Identify which cell holds the provided text, then report its [x, y] central coordinate. 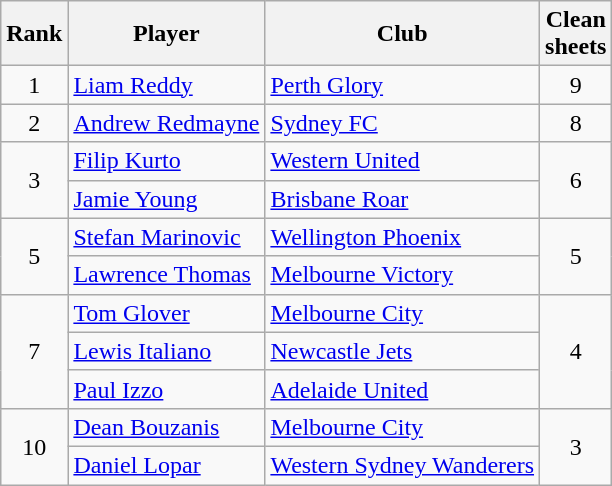
8 [576, 123]
Melbourne Victory [402, 275]
Liam Reddy [166, 85]
Wellington Phoenix [402, 237]
Perth Glory [402, 85]
Lewis Italiano [166, 351]
Sydney FC [402, 123]
7 [34, 351]
Newcastle Jets [402, 351]
6 [576, 180]
10 [34, 446]
Adelaide United [402, 389]
Daniel Lopar [166, 465]
Tom Glover [166, 313]
Filip Kurto [166, 161]
Brisbane Roar [402, 199]
Lawrence Thomas [166, 275]
Rank [34, 34]
2 [34, 123]
4 [576, 351]
9 [576, 85]
Player [166, 34]
Stefan Marinovic [166, 237]
1 [34, 85]
Club [402, 34]
Cleansheets [576, 34]
Western Sydney Wanderers [402, 465]
Andrew Redmayne [166, 123]
Jamie Young [166, 199]
Paul Izzo [166, 389]
Western United [402, 161]
Dean Bouzanis [166, 427]
